Return the [x, y] coordinate for the center point of the cell that contains the specified text.  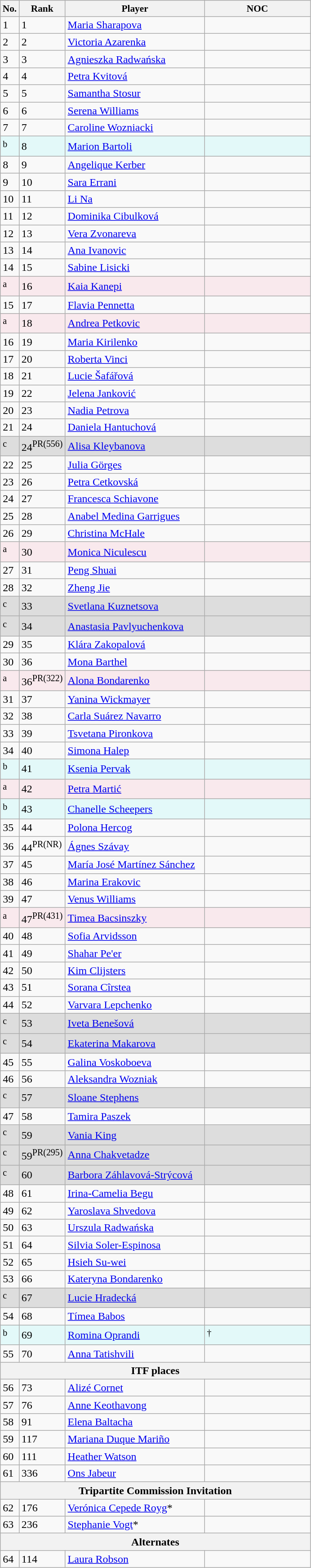
Verónica Cepede Royg* [135, 1508]
Ons Jabeur [135, 1474]
Galina Voskoboeva [135, 1062]
Nadia Petrova [135, 410]
Iveta Benešová [135, 1023]
Yaroslava Shvedova [135, 1211]
Samantha Stosur [135, 94]
44PR(NR) [42, 847]
Sofia Arvidsson [135, 936]
Timea Bacsinszky [135, 918]
47PR(431) [42, 918]
114 [42, 1559]
Kaia Kanepi [135, 286]
Aleksandra Wozniak [135, 1079]
Player [135, 9]
66 [42, 1279]
Sorana Cîrstea [135, 988]
Lucie Hradecká [135, 1298]
Caroline Wozniacki [135, 128]
Anne Keothavong [135, 1405]
Anna Chakvetadze [135, 1155]
Mona Barthel [135, 662]
59PR(295) [42, 1155]
Sara Errani [135, 182]
Simona Halep [135, 750]
117 [42, 1439]
Hsieh Su-wei [135, 1262]
Elena Baltacha [135, 1422]
Zheng Jie [135, 588]
Dominika Cibulková [135, 216]
ITF places [155, 1370]
Stephanie Vogt* [135, 1525]
Anabel Medina Garrigues [135, 516]
Petra Cetkovská [135, 482]
Petra Kvitová [135, 76]
Alizé Cornet [135, 1388]
Venus Williams [135, 899]
Agnieszka Radwańska [135, 59]
Julia Görges [135, 465]
Tripartite Commission Invitation [155, 1491]
Marina Erakovic [135, 882]
176 [42, 1508]
Daniela Hantuchová [135, 427]
Urszula Radwańska [135, 1228]
Vera Zvonareva [135, 234]
65 [42, 1262]
Yanina Wickmayer [135, 699]
Alona Bondarenko [135, 680]
76 [42, 1405]
Sabine Lisicki [135, 268]
Alisa Kleybanova [135, 446]
Maria Sharapova [135, 25]
† [257, 1335]
Christina McHale [135, 533]
Ana Ivanovic [135, 251]
Irina-Camelia Begu [135, 1194]
70 [42, 1353]
Anna Tatishvili [135, 1353]
73 [42, 1388]
111 [42, 1456]
Peng Shuai [135, 571]
24PR(556) [42, 446]
Svetlana Kuznetsova [135, 607]
36PR(322) [42, 680]
Angelique Kerber [135, 165]
Rank [42, 9]
Serena Williams [135, 111]
Sloane Stephens [135, 1098]
Roberta Vinci [135, 359]
Mariana Duque Mariño [135, 1439]
Varvara Lepchenko [135, 1005]
Shahar Pe'er [135, 953]
Tamira Paszek [135, 1116]
Lucie Šafářová [135, 376]
Petra Martić [135, 789]
Anastasia Pavlyuchenkova [135, 626]
Li Na [135, 199]
Tsvetana Pironkova [135, 733]
Laura Robson [135, 1559]
María José Martínez Sánchez [135, 865]
No. [10, 9]
67 [42, 1298]
Carla Suárez Navarro [135, 716]
Andrea Petkovic [135, 323]
Ksenia Pervak [135, 769]
69 [42, 1335]
Klára Zakopalová [135, 645]
336 [42, 1474]
Flavia Pennetta [135, 305]
Francesca Schiavone [135, 499]
68 [42, 1316]
Polona Hercog [135, 828]
236 [42, 1525]
Jelena Janković [135, 393]
NOC [257, 9]
Tímea Babos [135, 1316]
Chanelle Scheepers [135, 809]
Ekaterina Makarova [135, 1044]
91 [42, 1422]
Monica Niculescu [135, 552]
Victoria Azarenka [135, 42]
Maria Kirilenko [135, 342]
Romina Oprandi [135, 1335]
Marion Bartoli [135, 147]
Barbora Záhlavová-Strýcová [135, 1175]
Alternates [155, 1542]
Ágnes Szávay [135, 847]
Vania King [135, 1135]
Kateryna Bondarenko [135, 1279]
Kim Clijsters [135, 970]
Silvia Soler-Espinosa [135, 1245]
Heather Watson [135, 1456]
